Output the [x, y] coordinate of the center of the cell containing the given text.  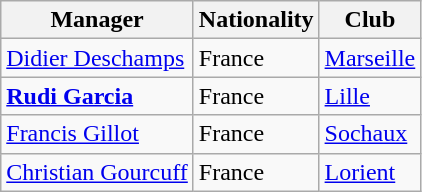
Manager [98, 20]
Lille [370, 96]
Club [370, 20]
Nationality [256, 20]
Lorient [370, 172]
Marseille [370, 58]
Didier Deschamps [98, 58]
Rudi Garcia [98, 96]
Francis Gillot [98, 134]
Christian Gourcuff [98, 172]
Sochaux [370, 134]
